Detect which cell encompasses the target text, then output its (x, y) center coordinate. 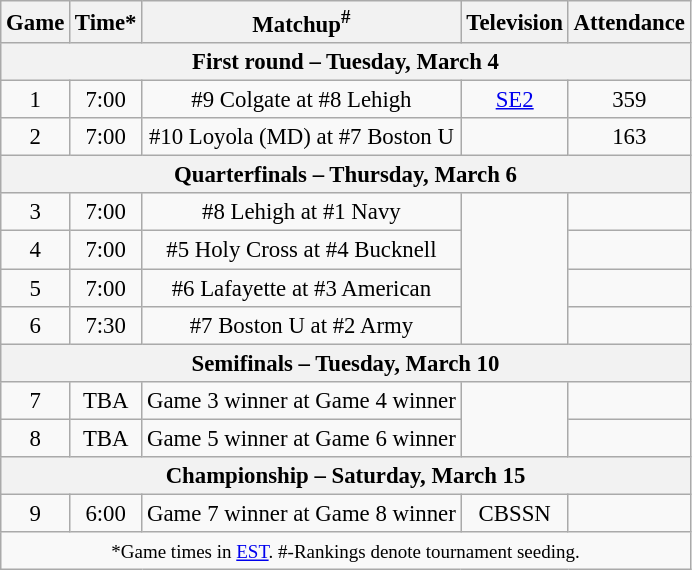
Matchup# (302, 22)
8 (36, 438)
Semifinals – Tuesday, March 10 (346, 363)
163 (629, 137)
#5 Holy Cross at #4 Bucknell (302, 250)
3 (36, 213)
Time* (106, 22)
5 (36, 288)
CBSSN (514, 513)
First round – Tuesday, March 4 (346, 62)
Game (36, 22)
1 (36, 100)
Quarterfinals – Thursday, March 6 (346, 175)
Game 3 winner at Game 4 winner (302, 400)
4 (36, 250)
Game 7 winner at Game 8 winner (302, 513)
*Game times in EST. #-Rankings denote tournament seeding. (346, 551)
Championship – Saturday, March 15 (346, 476)
6:00 (106, 513)
359 (629, 100)
6 (36, 325)
#7 Boston U at #2 Army (302, 325)
Attendance (629, 22)
7:30 (106, 325)
#6 Lafayette at #3 American (302, 288)
9 (36, 513)
SE2 (514, 100)
#9 Colgate at #8 Lehigh (302, 100)
7 (36, 400)
2 (36, 137)
#8 Lehigh at #1 Navy (302, 213)
Television (514, 22)
Game 5 winner at Game 6 winner (302, 438)
#10 Loyola (MD) at #7 Boston U (302, 137)
